From the cell containing the given text, extract its center point as (x, y) coordinate. 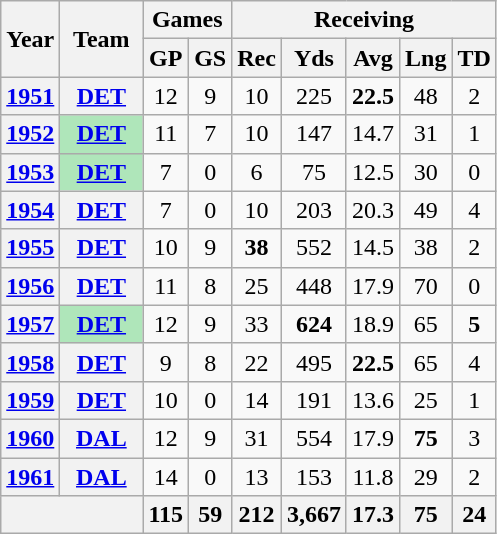
14.5 (372, 248)
TD (474, 58)
18.9 (372, 324)
624 (314, 324)
59 (210, 515)
1954 (30, 210)
Year (30, 39)
225 (314, 96)
153 (314, 477)
30 (426, 172)
191 (314, 400)
22 (257, 362)
1961 (30, 477)
GS (210, 58)
3 (474, 438)
552 (314, 248)
1951 (30, 96)
115 (166, 515)
554 (314, 438)
11.8 (372, 477)
29 (426, 477)
14.7 (372, 134)
147 (314, 134)
Receiving (364, 20)
Team (102, 39)
Rec (257, 58)
1952 (30, 134)
12.5 (372, 172)
20.3 (372, 210)
49 (426, 210)
1953 (30, 172)
6 (257, 172)
5 (474, 324)
448 (314, 286)
1955 (30, 248)
13 (257, 477)
24 (474, 515)
Games (188, 20)
GP (166, 58)
13.6 (372, 400)
212 (257, 515)
33 (257, 324)
1958 (30, 362)
1959 (30, 400)
3,667 (314, 515)
1956 (30, 286)
Yds (314, 58)
203 (314, 210)
70 (426, 286)
Lng (426, 58)
1957 (30, 324)
Avg (372, 58)
48 (426, 96)
495 (314, 362)
17.3 (372, 515)
1960 (30, 438)
